Return the (X, Y) coordinate for the center point of the cell that contains the specified text.  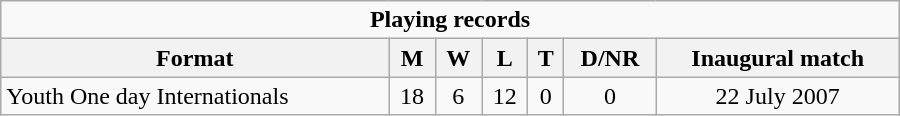
12 (505, 96)
Youth One day Internationals (195, 96)
M (412, 58)
D/NR (610, 58)
22 July 2007 (778, 96)
T (546, 58)
6 (458, 96)
Inaugural match (778, 58)
Playing records (450, 20)
18 (412, 96)
L (505, 58)
W (458, 58)
Format (195, 58)
